Identify which cell holds the provided text, then report its (X, Y) central coordinate. 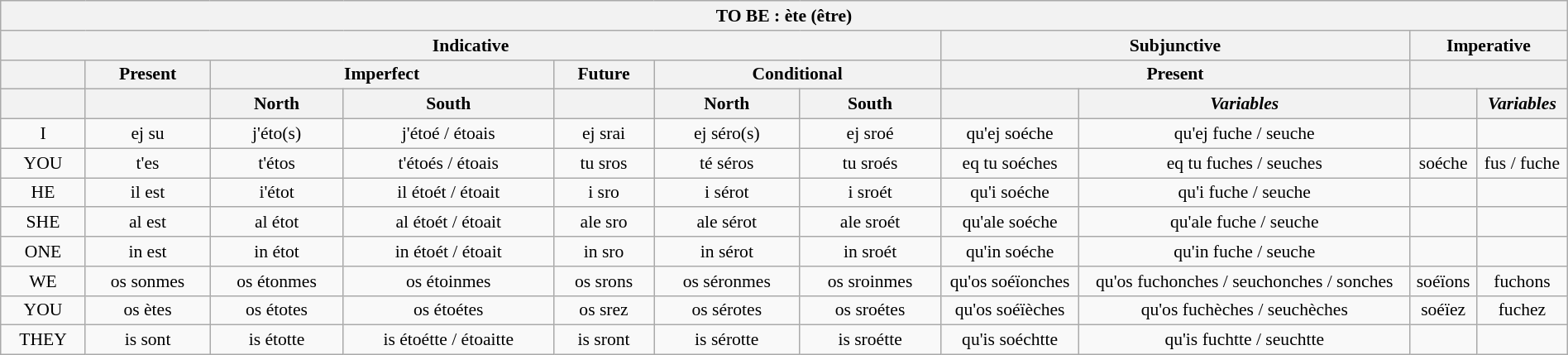
in étoét / étoait (448, 252)
in sro (604, 252)
soéche (1444, 163)
os sroinmes (870, 281)
ale sroét (870, 223)
is étotte (276, 340)
fus / fuche (1523, 163)
in sroét (870, 252)
i sro (604, 193)
qu'is fuchtte / seuchtte (1245, 340)
qu'ale fuche / seuche (1245, 223)
qu'ej fuche / seuche (1245, 134)
tu sros (604, 163)
qu'i soéche (1010, 193)
qu'is soéchtte (1010, 340)
al étoét / étoait (448, 223)
qu'ej soéche (1010, 134)
té séros (727, 163)
is sérotte (727, 340)
qu'os fuchonches / seuchonches / sonches (1245, 281)
in étot (276, 252)
is sont (147, 340)
eq tu soéches (1010, 163)
fuchons (1523, 281)
j'étoé / étoais (448, 134)
i sérot (727, 193)
ej séro(s) (727, 134)
is sront (604, 340)
is étoétte / étoaitte (448, 340)
os ètes (147, 310)
il est (147, 193)
ej su (147, 134)
I (43, 134)
os srons (604, 281)
os étotes (276, 310)
t'es (147, 163)
os srez (604, 310)
os sérotes (727, 310)
ale sérot (727, 223)
os sroétes (870, 310)
THEY (43, 340)
Indicative (471, 46)
qu'os soéïèches (1010, 310)
t'étos (276, 163)
in est (147, 252)
HE (43, 193)
i'étot (276, 193)
ale sro (604, 223)
tu sroés (870, 163)
fuchez (1523, 310)
os étoétes (448, 310)
eq tu fuches / seuches (1245, 163)
ONE (43, 252)
qu'os soéïonches (1010, 281)
Imperative (1489, 46)
qu'in fuche / seuche (1245, 252)
qu'i fuche / seuche (1245, 193)
soéïez (1444, 310)
SHE (43, 223)
TO BE : ète (être) (784, 16)
al est (147, 223)
al étot (276, 223)
i sroét (870, 193)
Conditional (797, 74)
Imperfect (382, 74)
Subjunctive (1174, 46)
os sonmes (147, 281)
qu'os fuchèches / seuchèches (1245, 310)
is sroétte (870, 340)
ej sroé (870, 134)
os étonmes (276, 281)
t'étoés / étoais (448, 163)
j'éto(s) (276, 134)
os séronmes (727, 281)
il étoét / étoait (448, 193)
soéïons (1444, 281)
qu'ale soéche (1010, 223)
Future (604, 74)
in sérot (727, 252)
WE (43, 281)
ej srai (604, 134)
qu'in soéche (1010, 252)
os étoinmes (448, 281)
